Capture the cell that displays the provided text and extract its [x, y] central coordinate. 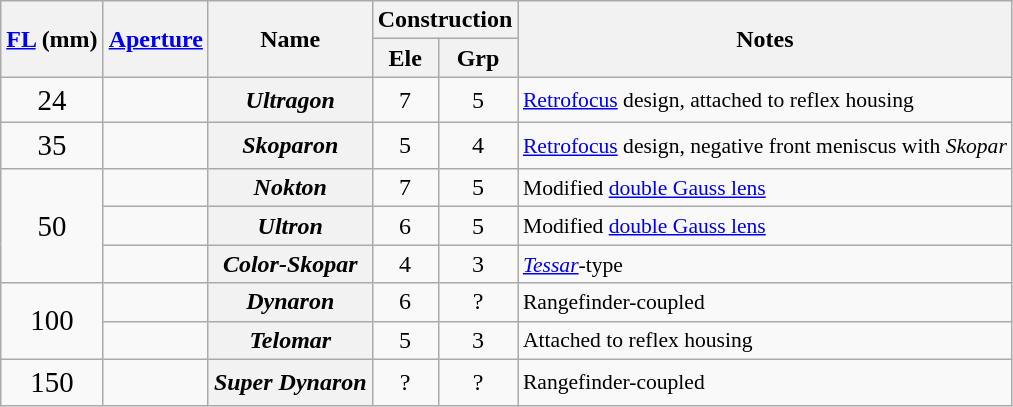
Super Dynaron [290, 382]
Ele [405, 58]
35 [52, 146]
Aperture [156, 39]
Nokton [290, 188]
Telomar [290, 340]
24 [52, 100]
Notes [765, 39]
Ultragon [290, 100]
Name [290, 39]
Dynaron [290, 302]
Tessar-type [765, 264]
Retrofocus design, attached to reflex housing [765, 100]
Color-Skopar [290, 264]
150 [52, 382]
Construction [445, 20]
FL (mm) [52, 39]
Ultron [290, 226]
Skoparon [290, 146]
Grp [478, 58]
Attached to reflex housing [765, 340]
50 [52, 226]
100 [52, 321]
Retrofocus design, negative front meniscus with Skopar [765, 146]
